From the cell containing the given text, extract its center point as (X, Y) coordinate. 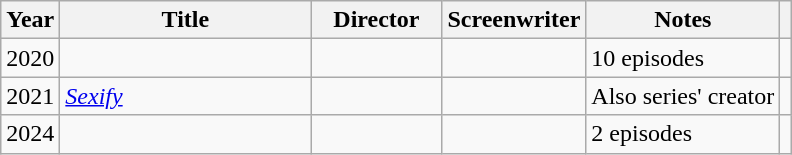
Also series' creator (683, 96)
Director (376, 20)
Title (186, 20)
2020 (30, 58)
Sexify (186, 96)
Screenwriter (514, 20)
Year (30, 20)
2 episodes (683, 134)
2021 (30, 96)
10 episodes (683, 58)
2024 (30, 134)
Notes (683, 20)
